Return (X, Y) of the center of cell containing provided text 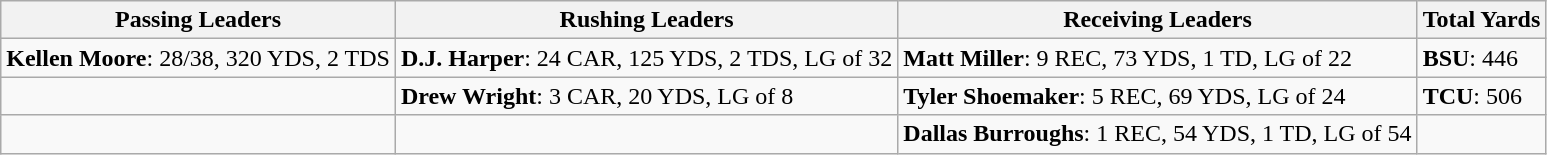
Passing Leaders (198, 20)
BSU: 446 (1482, 58)
D.J. Harper: 24 CAR, 125 YDS, 2 TDS, LG of 32 (646, 58)
Tyler Shoemaker: 5 REC, 69 YDS, LG of 24 (1158, 96)
Rushing Leaders (646, 20)
Matt Miller: 9 REC, 73 YDS, 1 TD, LG of 22 (1158, 58)
Receiving Leaders (1158, 20)
Dallas Burroughs: 1 REC, 54 YDS, 1 TD, LG of 54 (1158, 134)
Kellen Moore: 28/38, 320 YDS, 2 TDS (198, 58)
Total Yards (1482, 20)
Drew Wright: 3 CAR, 20 YDS, LG of 8 (646, 96)
TCU: 506 (1482, 96)
